Return the (x, y) coordinate for the center point of the cell that contains the specified text.  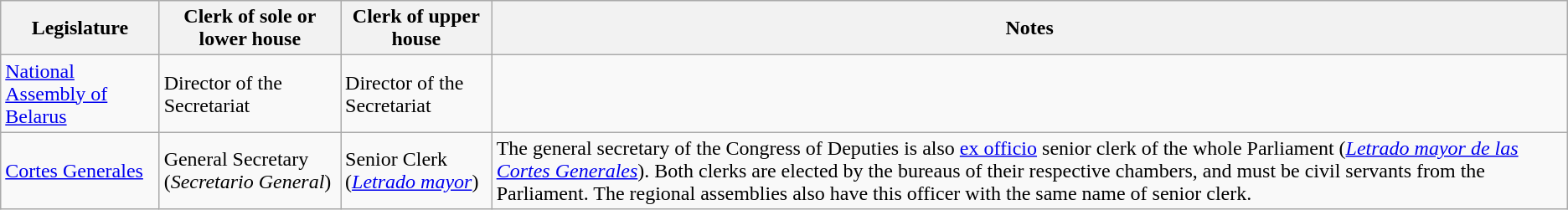
National Assembly of Belarus (80, 94)
Clerk of sole or lower house (250, 28)
Clerk of upper house (417, 28)
Legislature (80, 28)
Cortes Generales (80, 171)
Senior Clerk (Letrado mayor) (417, 171)
General Secretary (Secretario General) (250, 171)
Notes (1029, 28)
